Pinpoint the cell where the given text exists, returning its [x, y] midpoint coordinate. 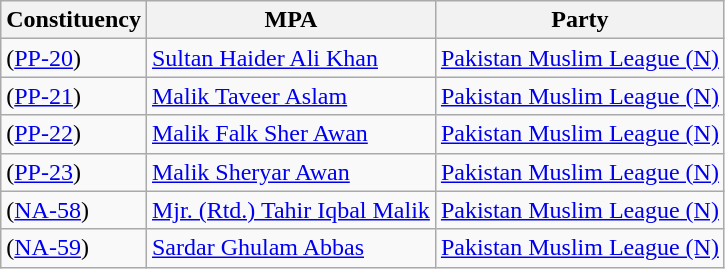
Malik Taveer Aslam [290, 96]
Sardar Ghulam Abbas [290, 248]
(NA-58) [74, 210]
(NA-59) [74, 248]
Party [580, 20]
Mjr. (Rtd.) Tahir Iqbal Malik [290, 210]
(PP-20) [74, 58]
Constituency [74, 20]
(PP-21) [74, 96]
Sultan Haider Ali Khan [290, 58]
MPA [290, 20]
(PP-23) [74, 172]
Malik Falk Sher Awan [290, 134]
Malik Sheryar Awan [290, 172]
(PP-22) [74, 134]
